Detect which cell encompasses the target text, then output its [X, Y] center coordinate. 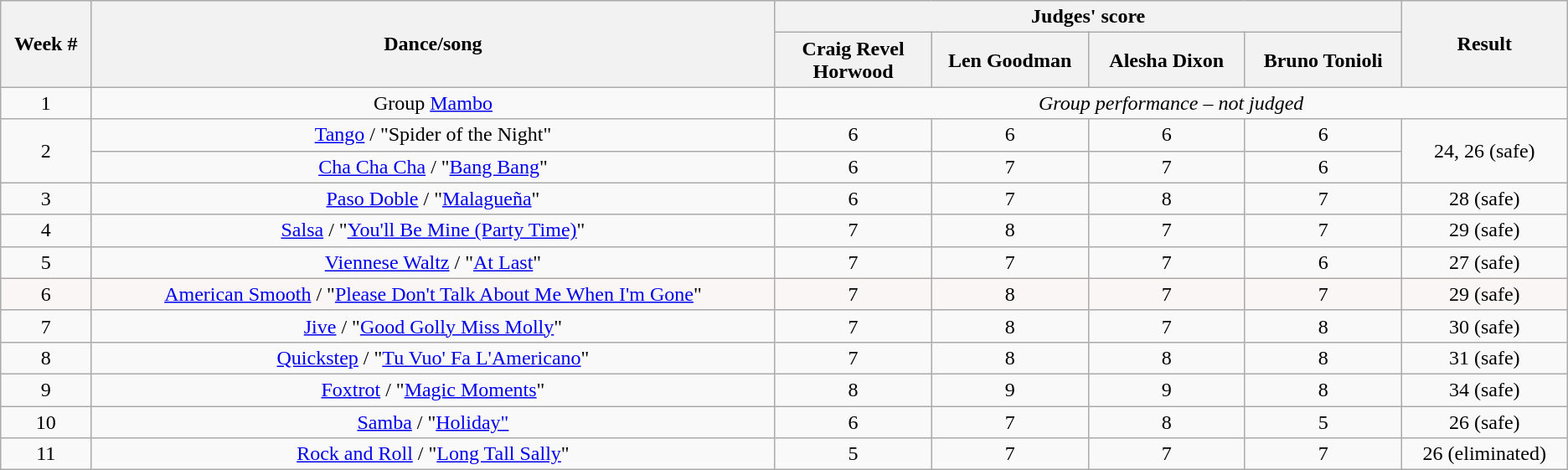
26 (eliminated) [1484, 454]
Viennese Waltz / "At Last" [433, 262]
Dance/song [433, 44]
Quickstep / "Tu Vuo' Fa L'Americano" [433, 358]
27 (safe) [1484, 262]
2 [46, 151]
26 (safe) [1484, 421]
Group performance – not judged [1171, 103]
Craig Revel Horwood [853, 60]
Rock and Roll / "Long Tall Sally" [433, 454]
Salsa / "You'll Be Mine (Party Time)" [433, 230]
1 [46, 103]
10 [46, 421]
Len Goodman [1010, 60]
Jive / "Good Golly Miss Molly" [433, 326]
31 (safe) [1484, 358]
Alesha Dixon [1166, 60]
American Smooth / "Please Don't Talk About Me When I'm Gone" [433, 294]
Judges' score [1088, 17]
Week # [46, 44]
Tango / "Spider of the Night" [433, 135]
Result [1484, 44]
24, 26 (safe) [1484, 151]
Cha Cha Cha / "Bang Bang" [433, 167]
Group Mambo [433, 103]
11 [46, 454]
Samba / "Holiday" [433, 421]
30 (safe) [1484, 326]
3 [46, 199]
4 [46, 230]
34 (safe) [1484, 390]
28 (safe) [1484, 199]
Bruno Tonioli [1323, 60]
Foxtrot / "Magic Moments" [433, 390]
Paso Doble / "Malagueña" [433, 199]
